Pinpoint the cell where the given text exists, returning its [x, y] midpoint coordinate. 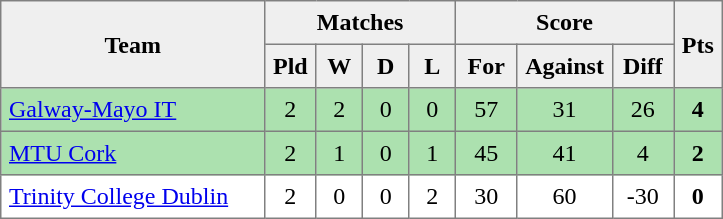
For [486, 66]
Score [564, 23]
57 [486, 110]
-30 [643, 197]
Against [564, 66]
Pts [698, 44]
Galway-Mayo IT [133, 110]
45 [486, 153]
26 [643, 110]
MTU Cork [133, 153]
41 [564, 153]
W [339, 66]
L [432, 66]
Trinity College Dublin [133, 197]
Diff [643, 66]
60 [564, 197]
Matches [360, 23]
Pld [290, 66]
Team [133, 44]
31 [564, 110]
30 [486, 197]
D [385, 66]
